From the cell containing the given text, extract its center point as (x, y) coordinate. 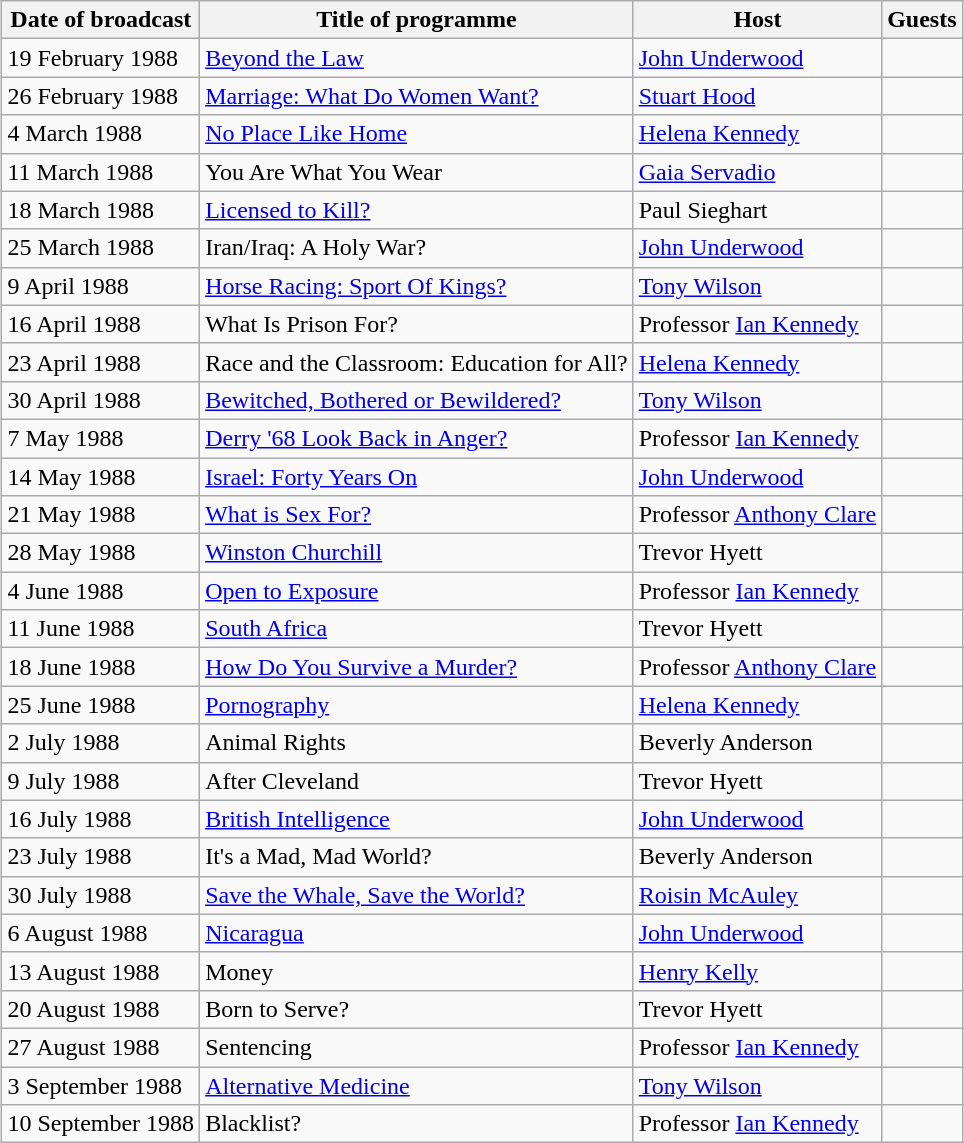
Gaia Servadio (757, 172)
23 July 1988 (101, 857)
You Are What You Wear (417, 172)
South Africa (417, 629)
Born to Serve? (417, 1009)
Marriage: What Do Women Want? (417, 96)
4 June 1988 (101, 591)
3 September 1988 (101, 1085)
30 April 1988 (101, 400)
9 July 1988 (101, 781)
After Cleveland (417, 781)
Horse Racing: Sport Of Kings? (417, 286)
16 April 1988 (101, 324)
British Intelligence (417, 819)
7 May 1988 (101, 438)
Nicaragua (417, 933)
Bewitched, Bothered or Bewildered? (417, 400)
Iran/Iraq: A Holy War? (417, 248)
Henry Kelly (757, 971)
Save the Whale, Save the World? (417, 895)
11 March 1988 (101, 172)
30 July 1988 (101, 895)
25 June 1988 (101, 705)
Money (417, 971)
Title of programme (417, 20)
How Do You Survive a Murder? (417, 667)
Stuart Hood (757, 96)
14 May 1988 (101, 477)
Alternative Medicine (417, 1085)
What Is Prison For? (417, 324)
What is Sex For? (417, 515)
Paul Sieghart (757, 210)
6 August 1988 (101, 933)
Blacklist? (417, 1124)
26 February 1988 (101, 96)
18 June 1988 (101, 667)
Sentencing (417, 1047)
18 March 1988 (101, 210)
Animal Rights (417, 743)
No Place Like Home (417, 134)
25 March 1988 (101, 248)
21 May 1988 (101, 515)
Open to Exposure (417, 591)
4 March 1988 (101, 134)
10 September 1988 (101, 1124)
Pornography (417, 705)
Beyond the Law (417, 58)
11 June 1988 (101, 629)
Israel: Forty Years On (417, 477)
2 July 1988 (101, 743)
Guests (922, 20)
27 August 1988 (101, 1047)
Race and the Classroom: Education for All? (417, 362)
Roisin McAuley (757, 895)
19 February 1988 (101, 58)
9 April 1988 (101, 286)
It's a Mad, Mad World? (417, 857)
Winston Churchill (417, 553)
28 May 1988 (101, 553)
Host (757, 20)
16 July 1988 (101, 819)
23 April 1988 (101, 362)
Date of broadcast (101, 20)
13 August 1988 (101, 971)
Derry '68 Look Back in Anger? (417, 438)
Licensed to Kill? (417, 210)
20 August 1988 (101, 1009)
